Identify which cell holds the provided text, then report its [x, y] central coordinate. 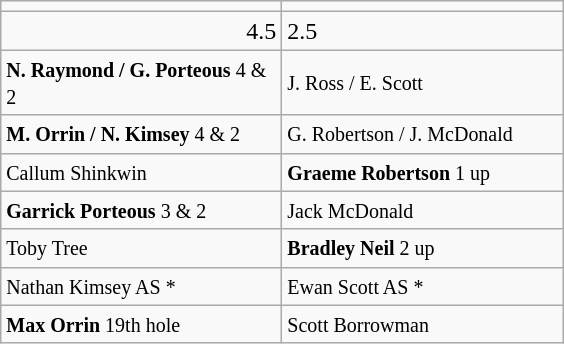
M. Orrin / N. Kimsey 4 & 2 [142, 134]
Scott Borrowman [422, 324]
4.5 [142, 31]
J. Ross / E. Scott [422, 82]
Toby Tree [142, 248]
Max Orrin 19th hole [142, 324]
2.5 [422, 31]
Bradley Neil 2 up [422, 248]
N. Raymond / G. Porteous 4 & 2 [142, 82]
Callum Shinkwin [142, 172]
Garrick Porteous 3 & 2 [142, 210]
Jack McDonald [422, 210]
Graeme Robertson 1 up [422, 172]
G. Robertson / J. McDonald [422, 134]
Nathan Kimsey AS * [142, 286]
Ewan Scott AS * [422, 286]
